Detect which cell encompasses the target text, then output its [X, Y] center coordinate. 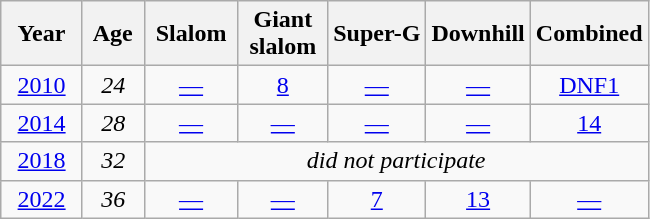
Super-G [377, 34]
2018 [42, 161]
Year [42, 34]
7 [377, 199]
36 [113, 199]
Slalom [191, 34]
2010 [42, 85]
2014 [42, 123]
Combined [589, 34]
Downhill [478, 34]
8 [283, 85]
Giant slalom [283, 34]
28 [113, 123]
Age [113, 34]
DNF1 [589, 85]
did not participate [396, 161]
24 [113, 85]
32 [113, 161]
2022 [42, 199]
14 [589, 123]
13 [478, 199]
